Provide the (x, y) coordinate of the cell's center where the given text is located.  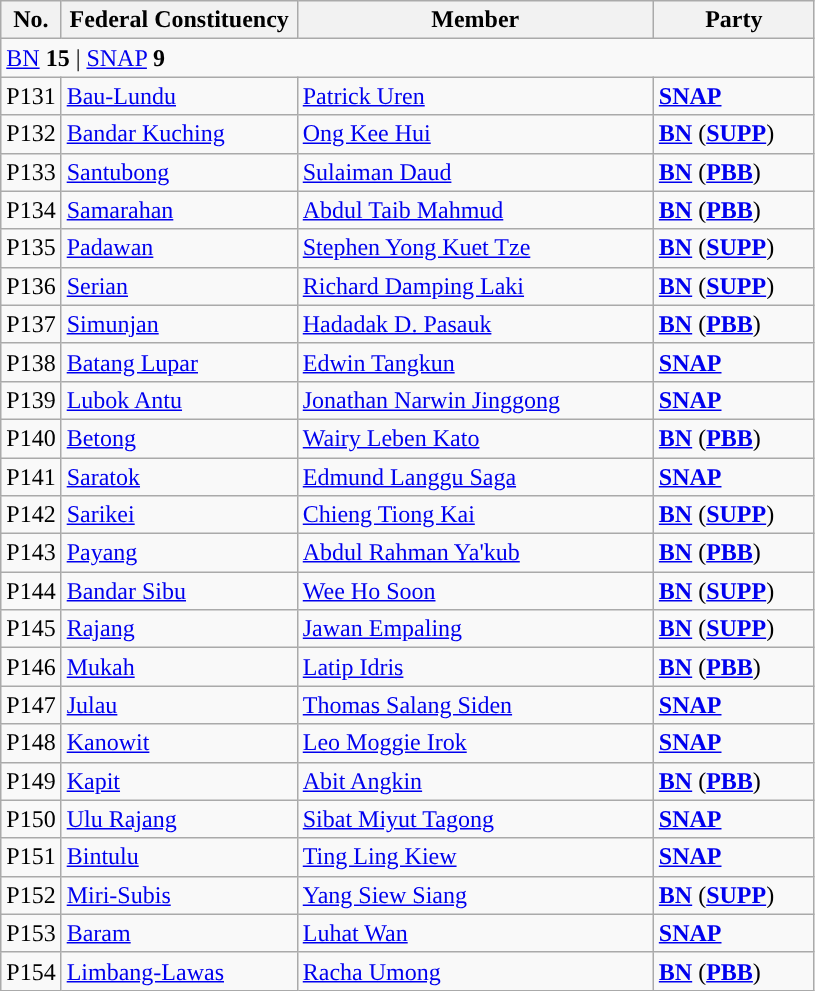
Padawan (179, 248)
Kanowit (179, 743)
P153 (31, 933)
P131 (31, 96)
Ong Kee Hui (475, 134)
Wee Ho Soon (475, 591)
Racha Umong (475, 971)
Sarikei (179, 515)
Latip Idris (475, 667)
Saratok (179, 477)
Thomas Salang Siden (475, 705)
P139 (31, 400)
BN 15 | SNAP 9 (408, 58)
Simunjan (179, 324)
Party (734, 20)
P138 (31, 362)
Limbang-Lawas (179, 971)
Richard Damping Laki (475, 286)
P147 (31, 705)
P149 (31, 781)
Miri-Subis (179, 895)
Kapit (179, 781)
P145 (31, 629)
P141 (31, 477)
Federal Constituency (179, 20)
Member (475, 20)
Abdul Rahman Ya'kub (475, 553)
Edwin Tangkun (475, 362)
Santubong (179, 172)
Baram (179, 933)
Julau (179, 705)
Yang Siew Siang (475, 895)
P133 (31, 172)
Bau-Lundu (179, 96)
P150 (31, 819)
Luhat Wan (475, 933)
P132 (31, 134)
Bintulu (179, 857)
P140 (31, 438)
Payang (179, 553)
Bandar Sibu (179, 591)
P134 (31, 210)
Edmund Langgu Saga (475, 477)
Chieng Tiong Kai (475, 515)
Batang Lupar (179, 362)
Mukah (179, 667)
Leo Moggie Irok (475, 743)
P136 (31, 286)
Jawan Empaling (475, 629)
P143 (31, 553)
Sulaiman Daud (475, 172)
Serian (179, 286)
Abdul Taib Mahmud (475, 210)
Ulu Rajang (179, 819)
P151 (31, 857)
P148 (31, 743)
P146 (31, 667)
Betong (179, 438)
P144 (31, 591)
Samarahan (179, 210)
Ting Ling Kiew (475, 857)
P137 (31, 324)
Abit Angkin (475, 781)
Rajang (179, 629)
Jonathan Narwin Jinggong (475, 400)
Lubok Antu (179, 400)
P154 (31, 971)
P152 (31, 895)
Stephen Yong Kuet Tze (475, 248)
No. (31, 20)
Hadadak D. Pasauk (475, 324)
P135 (31, 248)
Patrick Uren (475, 96)
Wairy Leben Kato (475, 438)
P142 (31, 515)
Sibat Miyut Tagong (475, 819)
Bandar Kuching (179, 134)
